Scan for the cell matching the given text and deliver its (X, Y) coordinate at center. 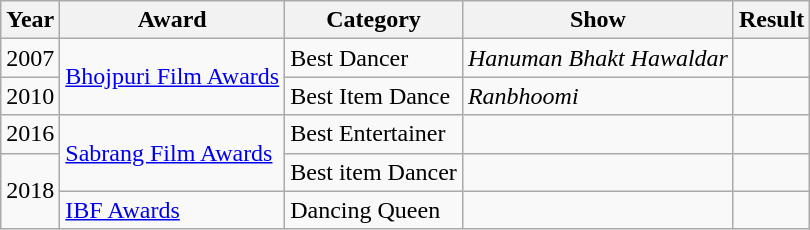
Hanuman Bhakt Hawaldar (598, 58)
Award (172, 20)
Best Entertainer (374, 134)
Ranbhoomi (598, 96)
2018 (30, 191)
IBF Awards (172, 210)
Category (374, 20)
Year (30, 20)
Show (598, 20)
Result (771, 20)
2016 (30, 134)
Best Item Dance (374, 96)
Best Dancer (374, 58)
Best item Dancer (374, 172)
2010 (30, 96)
2007 (30, 58)
Dancing Queen (374, 210)
Sabrang Film Awards (172, 153)
Bhojpuri Film Awards (172, 77)
